Detect which cell encompasses the target text, then output its (X, Y) center coordinate. 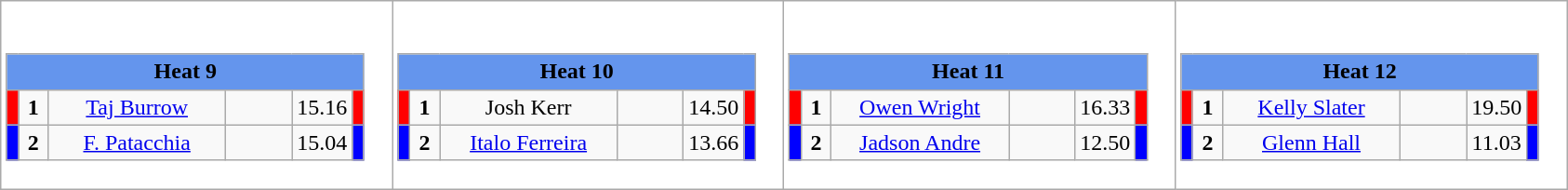
19.50 (1497, 107)
Heat 9 (185, 72)
11.03 (1497, 142)
Heat 10 (577, 72)
F. Patacchia (138, 142)
Josh Kerr (528, 107)
Owen Wright (921, 107)
Kelly Slater (1311, 107)
15.04 (322, 142)
Italo Ferreira (528, 142)
16.33 (1105, 107)
15.16 (322, 107)
Heat 10 1 Josh Kerr 14.50 2 Italo Ferreira 13.66 (588, 95)
Glenn Hall (1311, 142)
13.66 (714, 142)
Heat 9 1 Taj Burrow 15.16 2 F. Patacchia 15.04 (197, 95)
Heat 11 1 Owen Wright 16.33 2 Jadson Andre 12.50 (980, 95)
Taj Burrow (138, 107)
Heat 12 1 Kelly Slater 19.50 2 Glenn Hall 11.03 (1371, 95)
Heat 12 (1360, 72)
12.50 (1105, 142)
Jadson Andre (921, 142)
Heat 11 (968, 72)
14.50 (714, 107)
